From the cell containing the given text, extract its center point as [X, Y] coordinate. 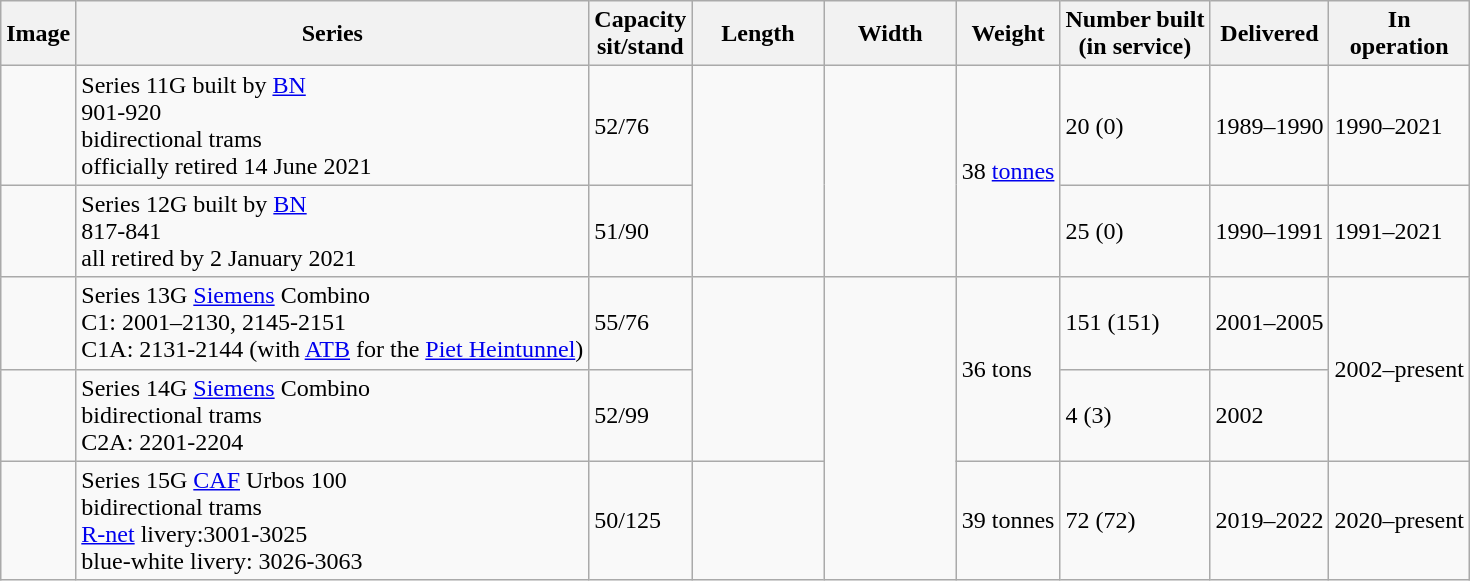
51/90 [640, 231]
Series 15G CAF Urbos 100bidirectional tramsR-net livery:3001-3025blue-white livery: 3026-3063 [332, 520]
Number built(in service) [1135, 34]
25 (0) [1135, 231]
2019–2022 [1270, 520]
Delivered [1270, 34]
Series 13G Siemens CombinoC1: 2001–2130, 2145-2151C1A: 2131-2144 (with ATB for the Piet Heintunnel) [332, 323]
1991–2021 [1399, 231]
151 (151) [1135, 323]
39 tonnes [1008, 520]
2020–present [1399, 520]
Capacitysit/stand [640, 34]
Series 11G built by BN901-920bidirectional tramsofficially retired 14 June 2021 [332, 126]
2002 [1270, 415]
Inoperation [1399, 34]
Weight [1008, 34]
36 tons [1008, 369]
52/76 [640, 126]
Width [890, 34]
Series 12G built by BN817-841all retired by 2 January 2021 [332, 231]
1989–1990 [1270, 126]
20 (0) [1135, 126]
4 (3) [1135, 415]
55/76 [640, 323]
Series 14G Siemens Combinobidirectional tramsC2A: 2201-2204 [332, 415]
50/125 [640, 520]
72 (72) [1135, 520]
2002–present [1399, 369]
Series [332, 34]
2001–2005 [1270, 323]
1990–1991 [1270, 231]
38 tonnes [1008, 172]
Length [758, 34]
52/99 [640, 415]
Image [38, 34]
1990–2021 [1399, 126]
